Scan for the cell matching the given text and deliver its (x, y) coordinate at center. 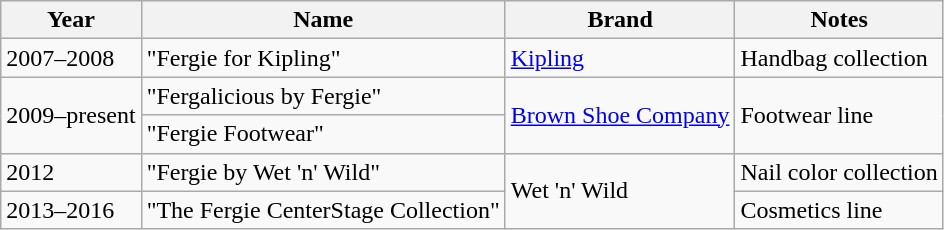
2013–2016 (71, 210)
"Fergalicious by Fergie" (323, 96)
Cosmetics line (839, 210)
Year (71, 20)
"Fergie for Kipling" (323, 58)
"Fergie Footwear" (323, 134)
2009–present (71, 115)
Footwear line (839, 115)
Brand (620, 20)
Handbag collection (839, 58)
Name (323, 20)
Nail color collection (839, 172)
Wet 'n' Wild (620, 191)
"Fergie by Wet 'n' Wild" (323, 172)
Notes (839, 20)
2012 (71, 172)
Kipling (620, 58)
Brown Shoe Company (620, 115)
"The Fergie CenterStage Collection" (323, 210)
2007–2008 (71, 58)
